Scan for the cell matching the given text and deliver its (x, y) coordinate at center. 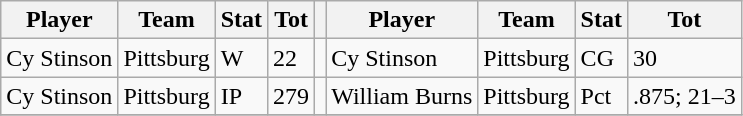
W (241, 58)
William Burns (402, 96)
CG (601, 58)
IP (241, 96)
.875; 21–3 (684, 96)
279 (292, 96)
Pct (601, 96)
22 (292, 58)
30 (684, 58)
